Return the (x, y) coordinate for the center point of the cell that contains the specified text.  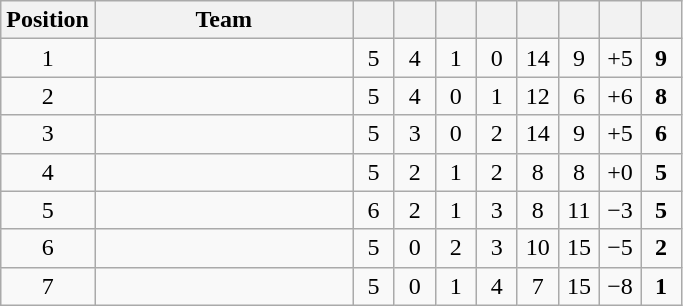
+6 (620, 96)
10 (538, 248)
Position (48, 20)
Team (224, 20)
−3 (620, 210)
+0 (620, 172)
12 (538, 96)
11 (578, 210)
−8 (620, 286)
−5 (620, 248)
